Provide the (X, Y) coordinate of the cell's center where the given text is located.  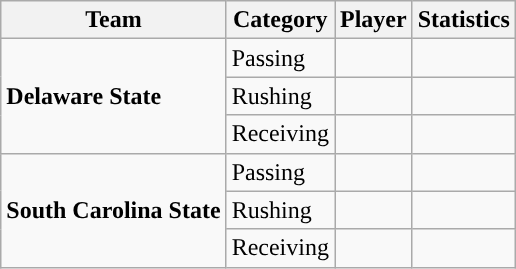
Statistics (464, 20)
Delaware State (114, 96)
South Carolina State (114, 210)
Team (114, 20)
Player (373, 20)
Category (280, 20)
